Extract the [X, Y] coordinate from the center of the cell holding the provided text.  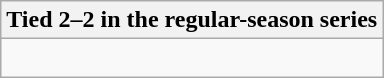
Tied 2–2 in the regular-season series [192, 20]
